Pinpoint the cell where the given text exists, returning its [x, y] midpoint coordinate. 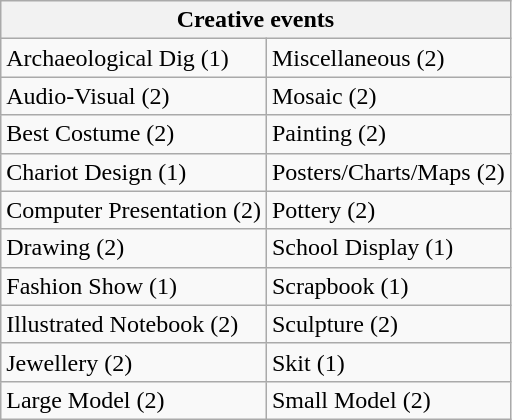
Posters/Charts/Maps (2) [388, 172]
Audio-Visual (2) [134, 96]
Jewellery (2) [134, 362]
Painting (2) [388, 134]
Illustrated Notebook (2) [134, 324]
Pottery (2) [388, 210]
School Display (1) [388, 248]
Mosaic (2) [388, 96]
Creative events [256, 20]
Skit (1) [388, 362]
Best Costume (2) [134, 134]
Archaeological Dig (1) [134, 58]
Chariot Design (1) [134, 172]
Sculpture (2) [388, 324]
Scrapbook (1) [388, 286]
Drawing (2) [134, 248]
Small Model (2) [388, 400]
Fashion Show (1) [134, 286]
Large Model (2) [134, 400]
Computer Presentation (2) [134, 210]
Miscellaneous (2) [388, 58]
